Provide the [X, Y] coordinate of the cell's center where the given text is located.  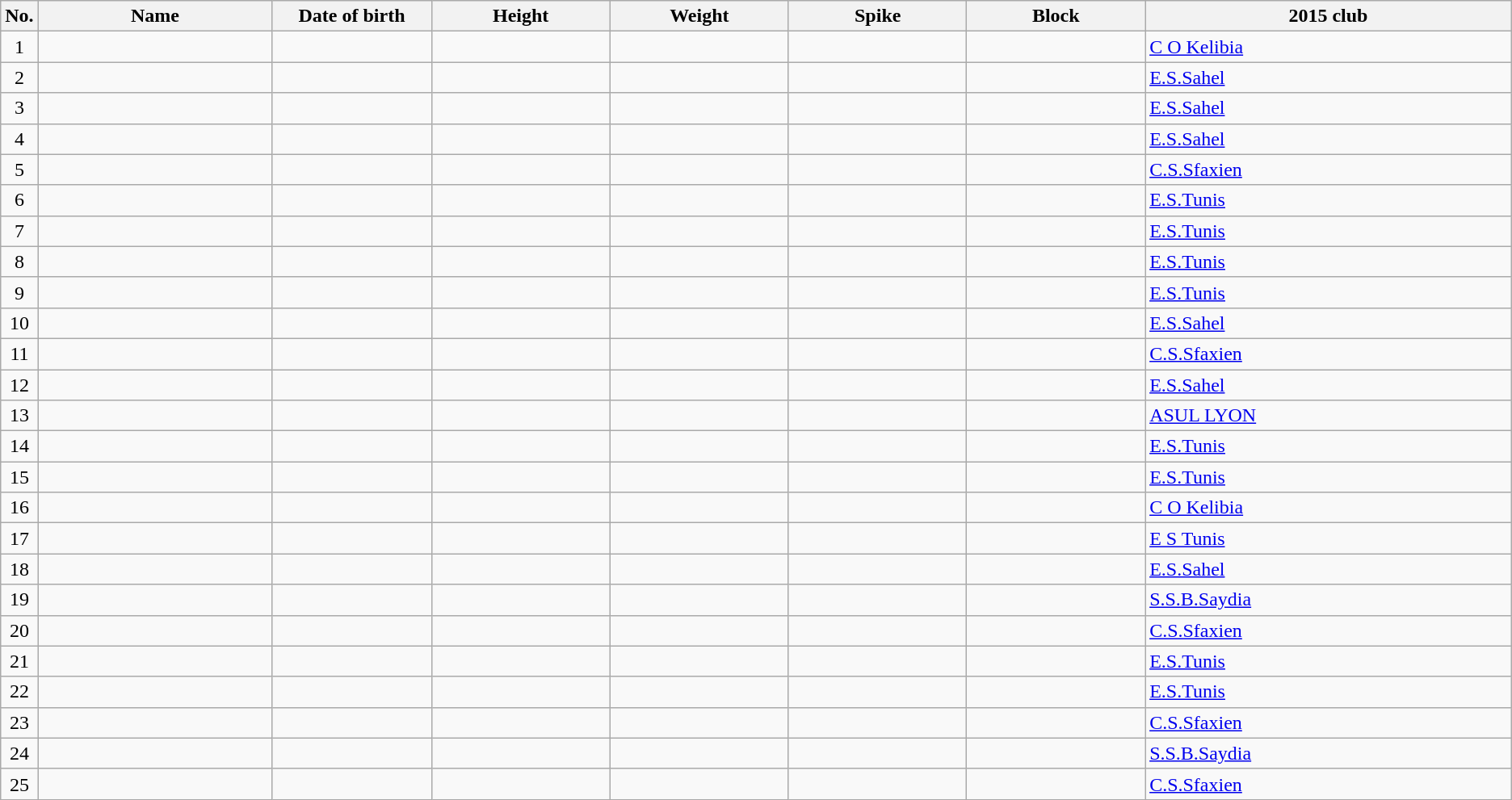
Name [155, 16]
Date of birth [352, 16]
13 [19, 416]
12 [19, 385]
2 [19, 77]
Block [1056, 16]
6 [19, 200]
14 [19, 446]
Spike [877, 16]
24 [19, 753]
23 [19, 723]
1 [19, 47]
25 [19, 784]
5 [19, 170]
10 [19, 323]
7 [19, 231]
4 [19, 139]
19 [19, 600]
Weight [699, 16]
17 [19, 538]
No. [19, 16]
20 [19, 630]
11 [19, 354]
16 [19, 508]
21 [19, 661]
18 [19, 569]
22 [19, 692]
3 [19, 108]
2015 club [1329, 16]
ASUL LYON [1329, 416]
9 [19, 292]
8 [19, 262]
Height [520, 16]
15 [19, 477]
E S Tunis [1329, 538]
